Locate the cell with the specified text and output its (X, Y) center coordinate. 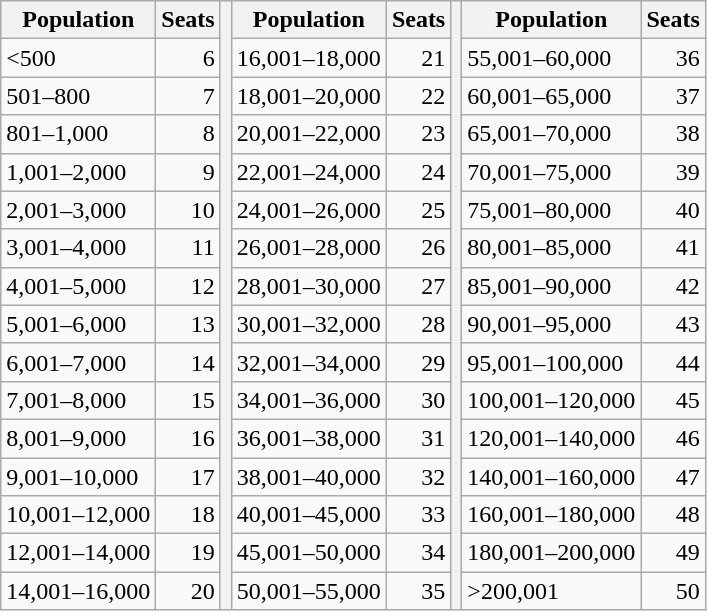
12,001–14,000 (78, 553)
95,001–100,000 (552, 362)
20 (188, 591)
24,001–26,000 (308, 210)
85,001–90,000 (552, 286)
14,001–16,000 (78, 591)
30 (418, 400)
34 (418, 553)
33 (418, 515)
6,001–7,000 (78, 362)
80,001–85,000 (552, 248)
40,001–45,000 (308, 515)
18 (188, 515)
44 (673, 362)
45,001–50,000 (308, 553)
16,001–18,000 (308, 58)
501–800 (78, 96)
49 (673, 553)
8,001–9,000 (78, 438)
10,001–12,000 (78, 515)
22,001–24,000 (308, 172)
140,001–160,000 (552, 477)
7 (188, 96)
180,001–200,000 (552, 553)
21 (418, 58)
6 (188, 58)
11 (188, 248)
160,001–180,000 (552, 515)
>200,001 (552, 591)
4,001–5,000 (78, 286)
9 (188, 172)
28 (418, 324)
47 (673, 477)
23 (418, 134)
65,001–70,000 (552, 134)
50 (673, 591)
45 (673, 400)
50,001–55,000 (308, 591)
5,001–6,000 (78, 324)
20,001–22,000 (308, 134)
46 (673, 438)
32 (418, 477)
28,001–30,000 (308, 286)
22 (418, 96)
90,001–95,000 (552, 324)
8 (188, 134)
1,001–2,000 (78, 172)
9,001–10,000 (78, 477)
7,001–8,000 (78, 400)
35 (418, 591)
25 (418, 210)
38 (673, 134)
40 (673, 210)
36,001–38,000 (308, 438)
2,001–3,000 (78, 210)
3,001–4,000 (78, 248)
42 (673, 286)
12 (188, 286)
39 (673, 172)
<500 (78, 58)
17 (188, 477)
43 (673, 324)
19 (188, 553)
29 (418, 362)
16 (188, 438)
36 (673, 58)
32,001–34,000 (308, 362)
13 (188, 324)
100,001–120,000 (552, 400)
38,001–40,000 (308, 477)
60,001–65,000 (552, 96)
75,001–80,000 (552, 210)
55,001–60,000 (552, 58)
34,001–36,000 (308, 400)
24 (418, 172)
31 (418, 438)
70,001–75,000 (552, 172)
26 (418, 248)
48 (673, 515)
37 (673, 96)
27 (418, 286)
26,001–28,000 (308, 248)
30,001–32,000 (308, 324)
15 (188, 400)
14 (188, 362)
41 (673, 248)
120,001–140,000 (552, 438)
10 (188, 210)
801–1,000 (78, 134)
18,001–20,000 (308, 96)
